Search for the cell housing the specified text and yield its [X, Y] center coordinate. 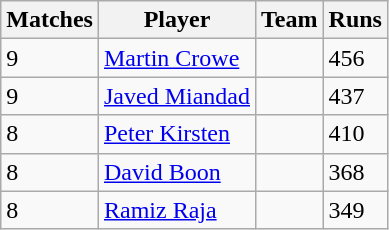
410 [355, 134]
Matches [50, 20]
Ramiz Raja [176, 210]
Team [289, 20]
David Boon [176, 172]
Martin Crowe [176, 58]
Player [176, 20]
Peter Kirsten [176, 134]
368 [355, 172]
349 [355, 210]
Javed Miandad [176, 96]
437 [355, 96]
Runs [355, 20]
456 [355, 58]
